Determine the [x, y] coordinate at the center of the cell enclosing the given text.  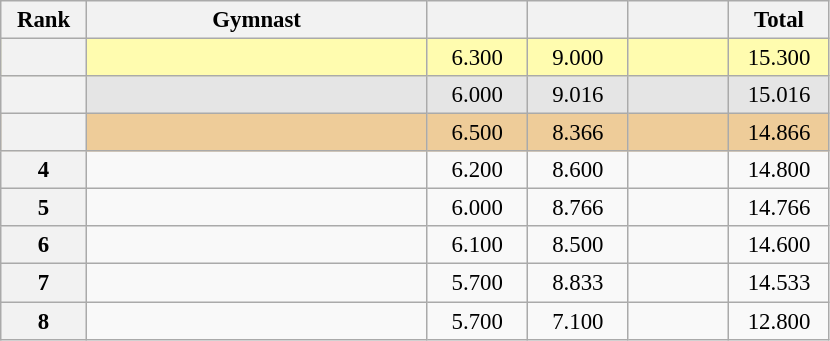
14.766 [780, 208]
14.600 [780, 245]
14.533 [780, 283]
Rank [44, 20]
6.500 [478, 133]
8.600 [578, 170]
15.016 [780, 95]
5 [44, 208]
4 [44, 170]
7 [44, 283]
14.866 [780, 133]
9.016 [578, 95]
6 [44, 245]
15.300 [780, 58]
8.766 [578, 208]
12.800 [780, 321]
6.100 [478, 245]
Total [780, 20]
6.200 [478, 170]
6.300 [478, 58]
14.800 [780, 170]
8.500 [578, 245]
9.000 [578, 58]
8.833 [578, 283]
7.100 [578, 321]
8 [44, 321]
Gymnast [256, 20]
8.366 [578, 133]
